For the text-containing cell, return its midpoint in [X, Y] coordinate format. 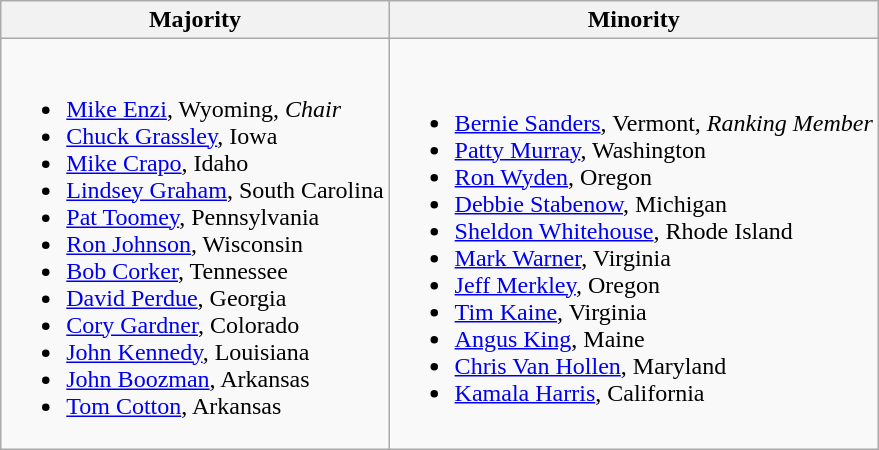
Majority [195, 20]
Minority [634, 20]
